From the cell containing the given text, extract its center point as (X, Y) coordinate. 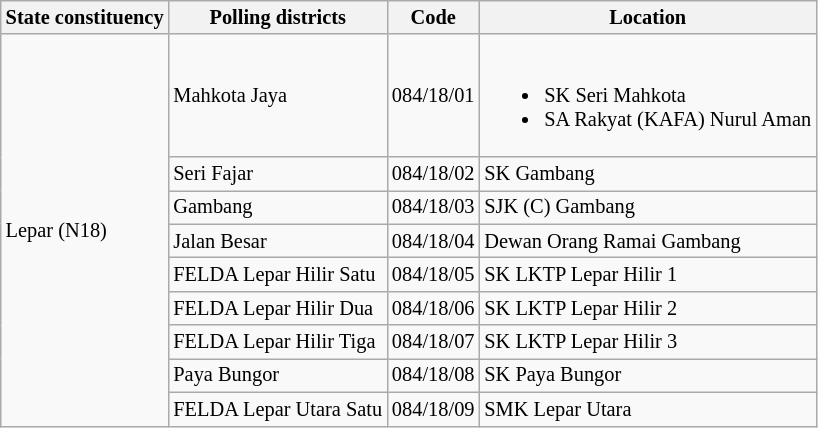
084/18/04 (433, 241)
084/18/03 (433, 207)
SK Seri MahkotaSA Rakyat (KAFA) Nurul Aman (648, 95)
SK LKTP Lepar Hilir 3 (648, 342)
Mahkota Jaya (278, 95)
SK LKTP Lepar Hilir 1 (648, 274)
FELDA Lepar Hilir Dua (278, 308)
FELDA Lepar Utara Satu (278, 409)
Code (433, 17)
Polling districts (278, 17)
084/18/07 (433, 342)
SK LKTP Lepar Hilir 2 (648, 308)
SK Gambang (648, 173)
State constituency (85, 17)
Paya Bungor (278, 375)
Dewan Orang Ramai Gambang (648, 241)
084/18/02 (433, 173)
Lepar (N18) (85, 230)
084/18/01 (433, 95)
Jalan Besar (278, 241)
084/18/06 (433, 308)
Seri Fajar (278, 173)
FELDA Lepar Hilir Satu (278, 274)
SMK Lepar Utara (648, 409)
SJK (C) Gambang (648, 207)
084/18/05 (433, 274)
FELDA Lepar Hilir Tiga (278, 342)
Location (648, 17)
084/18/08 (433, 375)
Gambang (278, 207)
SK Paya Bungor (648, 375)
084/18/09 (433, 409)
